Extract the [X, Y] coordinate from the center of the cell holding the provided text.  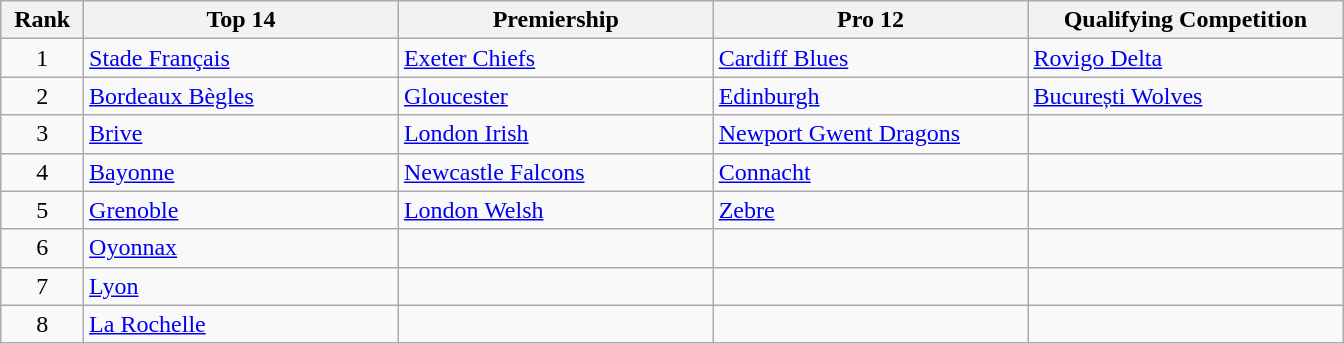
3 [42, 134]
Cardiff Blues [870, 58]
Bordeaux Bègles [242, 96]
4 [42, 172]
Premiership [556, 20]
Rank [42, 20]
Edinburgh [870, 96]
Bayonne [242, 172]
Stade Français [242, 58]
Grenoble [242, 210]
Top 14 [242, 20]
Newcastle Falcons [556, 172]
Exeter Chiefs [556, 58]
Zebre [870, 210]
Oyonnax [242, 248]
Rovigo Delta [1186, 58]
Lyon [242, 286]
5 [42, 210]
Gloucester [556, 96]
Pro 12 [870, 20]
8 [42, 324]
1 [42, 58]
Qualifying Competition [1186, 20]
La Rochelle [242, 324]
Connacht [870, 172]
6 [42, 248]
Newport Gwent Dragons [870, 134]
London Welsh [556, 210]
7 [42, 286]
Brive [242, 134]
2 [42, 96]
London Irish [556, 134]
București Wolves [1186, 96]
